Output the [x, y] coordinate of the center of the cell containing the given text.  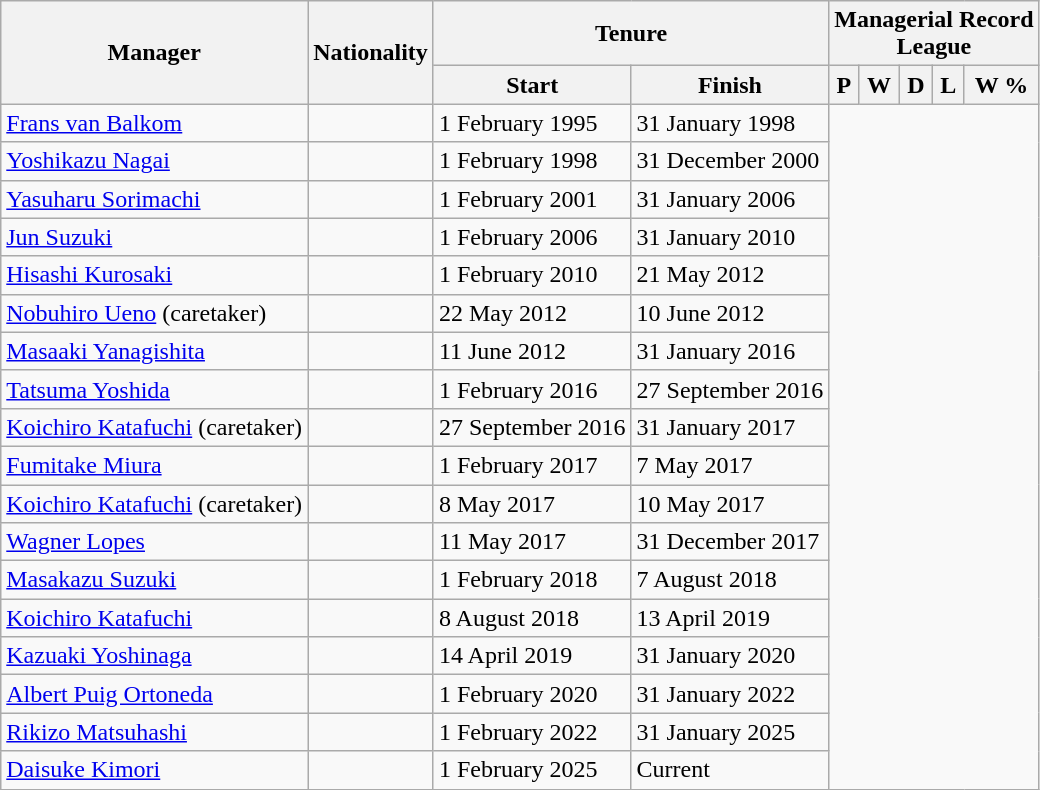
1 February 2020 [532, 694]
Masakazu Suzuki [154, 580]
14 April 2019 [532, 656]
31 December 2017 [730, 542]
1 February 2006 [532, 237]
Tenure [630, 34]
Managerial RecordLeague [934, 34]
Manager [154, 52]
1 February 1995 [532, 123]
Masaaki Yanagishita [154, 351]
Nobuhiro Ueno (caretaker) [154, 313]
L [948, 85]
Current [730, 770]
Koichiro Katafuchi [154, 618]
1 February 1998 [532, 161]
Kazuaki Yoshinaga [154, 656]
13 April 2019 [730, 618]
1 February 2018 [532, 580]
Hisashi Kurosaki [154, 275]
Jun Suzuki [154, 237]
31 January 2017 [730, 427]
Fumitake Miura [154, 465]
31 January 1998 [730, 123]
11 June 2012 [532, 351]
7 May 2017 [730, 465]
Finish [730, 85]
31 January 2010 [730, 237]
8 August 2018 [532, 618]
Start [532, 85]
31 January 2016 [730, 351]
Yasuharu Sorimachi [154, 199]
31 January 2020 [730, 656]
Rikizo Matsuhashi [154, 732]
11 May 2017 [532, 542]
1 February 2025 [532, 770]
7 August 2018 [730, 580]
Albert Puig Ortoneda [154, 694]
W % [1002, 85]
D [916, 85]
1 February 2001 [532, 199]
1 February 2016 [532, 389]
1 February 2017 [532, 465]
Frans van Balkom [154, 123]
W [880, 85]
31 January 2025 [730, 732]
10 June 2012 [730, 313]
31 January 2022 [730, 694]
Daisuke Kimori [154, 770]
1 February 2010 [532, 275]
P [844, 85]
31 January 2006 [730, 199]
31 December 2000 [730, 161]
8 May 2017 [532, 503]
10 May 2017 [730, 503]
Nationality [371, 52]
22 May 2012 [532, 313]
21 May 2012 [730, 275]
Wagner Lopes [154, 542]
Tatsuma Yoshida [154, 389]
1 February 2022 [532, 732]
Yoshikazu Nagai [154, 161]
